From the cell containing the given text, extract its center point as [X, Y] coordinate. 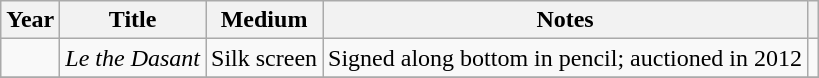
Notes [566, 20]
Le the Dasant [133, 58]
Signed along bottom in pencil; auctioned in 2012 [566, 58]
Title [133, 20]
Silk screen [264, 58]
Medium [264, 20]
Year [30, 20]
